Identify which cell holds the provided text, then report its [x, y] central coordinate. 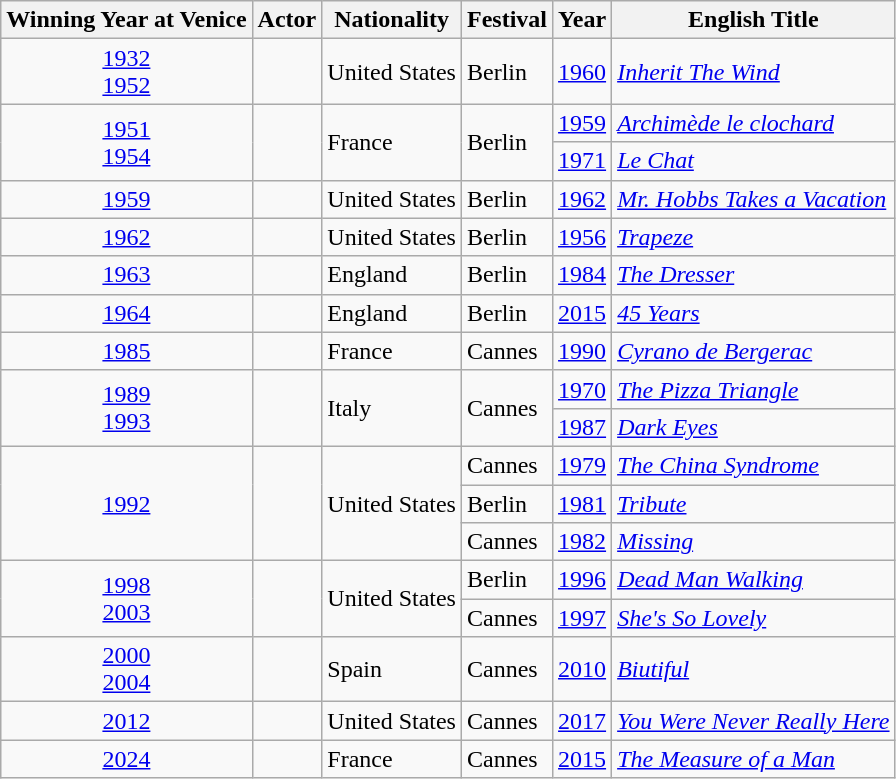
Inherit The Wind [754, 72]
2024 [126, 759]
19982003 [126, 599]
1964 [126, 313]
45 Years [754, 313]
2010 [582, 670]
Mr. Hobbs Takes a Vacation [754, 199]
She's So Lovely [754, 618]
1985 [126, 351]
Missing [754, 542]
Festival [506, 20]
The China Syndrome [754, 465]
1971 [582, 161]
1981 [582, 503]
Cyrano de Bergerac [754, 351]
Dark Eyes [754, 427]
1979 [582, 465]
The Pizza Triangle [754, 389]
Spain [392, 670]
The Dresser [754, 275]
Tribute [754, 503]
Italy [392, 408]
1970 [582, 389]
Year [582, 20]
1956 [582, 237]
1963 [126, 275]
2017 [582, 721]
Biutiful [754, 670]
2012 [126, 721]
1997 [582, 618]
Dead Man Walking [754, 580]
The Measure of a Man [754, 759]
19321952 [126, 72]
19891993 [126, 408]
Winning Year at Venice [126, 20]
1982 [582, 542]
Trapeze [754, 237]
1996 [582, 580]
Nationality [392, 20]
1987 [582, 427]
1992 [126, 503]
1990 [582, 351]
20002004 [126, 670]
You Were Never Really Here [754, 721]
19511954 [126, 142]
Actor [287, 20]
Le Chat [754, 161]
1984 [582, 275]
1960 [582, 72]
Archimède le clochard [754, 123]
English Title [754, 20]
